Provide the [x, y] coordinate of the cell's center where the given text is located.  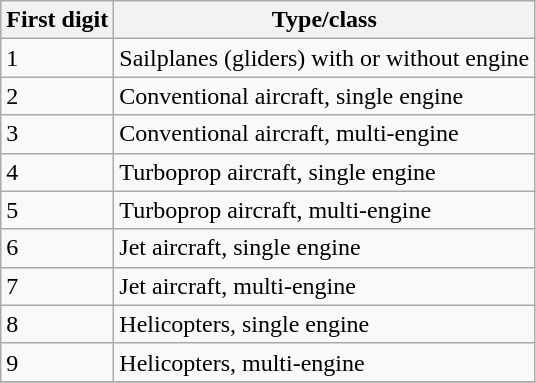
6 [58, 248]
5 [58, 210]
Conventional aircraft, single engine [324, 96]
Turboprop aircraft, single engine [324, 172]
7 [58, 286]
3 [58, 134]
4 [58, 172]
First digit [58, 20]
1 [58, 58]
2 [58, 96]
Jet aircraft, single engine [324, 248]
Sailplanes (gliders) with or without engine [324, 58]
8 [58, 324]
Type/class [324, 20]
Helicopters, multi-engine [324, 362]
Jet aircraft, multi-engine [324, 286]
Turboprop aircraft, multi-engine [324, 210]
9 [58, 362]
Conventional aircraft, multi-engine [324, 134]
Helicopters, single engine [324, 324]
